Return [x, y] of the center of cell containing provided text 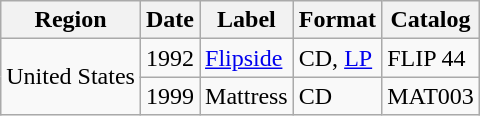
1999 [170, 96]
MAT003 [431, 96]
Date [170, 20]
Catalog [431, 20]
Flipside [247, 58]
CD, LP [337, 58]
United States [71, 77]
1992 [170, 58]
Label [247, 20]
Mattress [247, 96]
Format [337, 20]
Region [71, 20]
CD [337, 96]
FLIP 44 [431, 58]
